Search for the cell housing the specified text and yield its (X, Y) center coordinate. 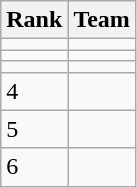
Rank (34, 20)
4 (34, 91)
5 (34, 129)
Team (102, 20)
6 (34, 167)
